Detect which cell encompasses the target text, then output its [X, Y] center coordinate. 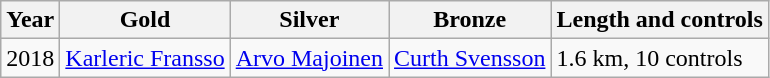
1.6 km, 10 controls [660, 58]
Length and controls [660, 20]
Arvo Majoinen [309, 58]
2018 [30, 58]
Silver [309, 20]
Year [30, 20]
Gold [145, 20]
Curth Svensson [470, 58]
Bronze [470, 20]
Karleric Fransso [145, 58]
